Determine the (x, y) coordinate at the center of the cell enclosing the given text.  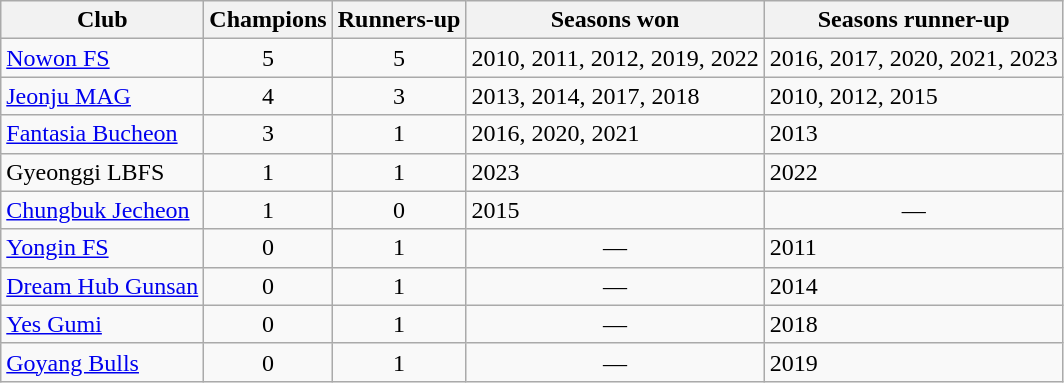
Nowon FS (102, 58)
Jeonju MAG (102, 96)
2014 (914, 286)
2013, 2014, 2017, 2018 (615, 96)
Chungbuk Jecheon (102, 210)
Champions (268, 20)
Seasons won (615, 20)
2016, 2017, 2020, 2021, 2023 (914, 58)
2022 (914, 172)
2019 (914, 362)
2011 (914, 248)
Seasons runner-up (914, 20)
Yes Gumi (102, 324)
2023 (615, 172)
Goyang Bulls (102, 362)
2018 (914, 324)
2013 (914, 134)
Gyeonggi LBFS (102, 172)
2010, 2011, 2012, 2019, 2022 (615, 58)
Fantasia Bucheon (102, 134)
2016, 2020, 2021 (615, 134)
Yongin FS (102, 248)
Runners-up (399, 20)
2015 (615, 210)
2010, 2012, 2015 (914, 96)
Club (102, 20)
4 (268, 96)
Dream Hub Gunsan (102, 286)
